Return the (x, y) coordinate for the center point of the cell that contains the specified text.  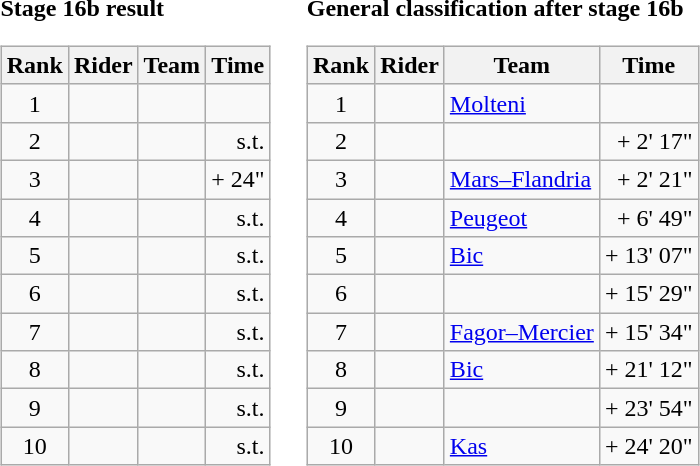
Fagor–Mercier (522, 332)
+ 2' 21" (648, 179)
Kas (522, 446)
Mars–Flandria (522, 179)
+ 15' 29" (648, 294)
+ 13' 07" (648, 256)
Molteni (522, 103)
+ 24' 20" (648, 446)
+ 15' 34" (648, 332)
+ 23' 54" (648, 408)
+ 6' 49" (648, 217)
+ 21' 12" (648, 370)
Peugeot (522, 217)
+ 24" (238, 179)
+ 2' 17" (648, 141)
